Search for the cell housing the specified text and yield its [X, Y] center coordinate. 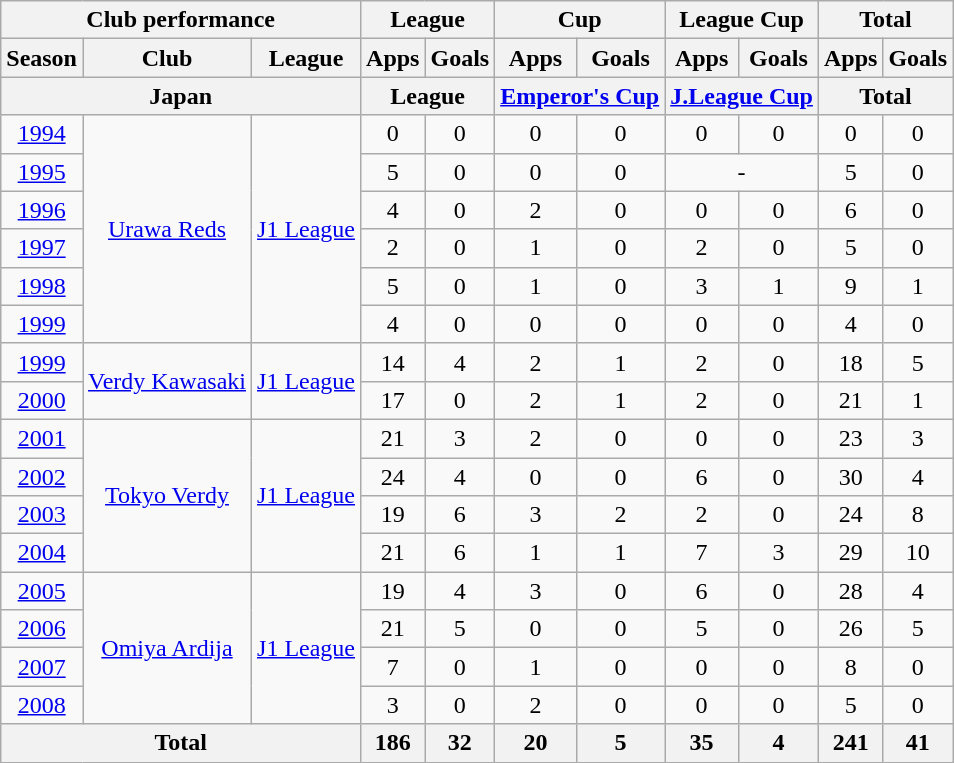
17 [393, 400]
2006 [42, 629]
J.League Cup [742, 96]
Omiya Ardija [166, 648]
2004 [42, 553]
9 [850, 286]
Season [42, 58]
2007 [42, 667]
26 [850, 629]
32 [460, 743]
1998 [42, 286]
1996 [42, 210]
1997 [42, 248]
Cup [580, 20]
Japan [181, 96]
2008 [42, 705]
- [742, 172]
30 [850, 477]
14 [393, 362]
186 [393, 743]
241 [850, 743]
Club [166, 58]
League Cup [742, 20]
Tokyo Verdy [166, 495]
Verdy Kawasaki [166, 381]
29 [850, 553]
35 [702, 743]
2001 [42, 438]
2003 [42, 515]
18 [850, 362]
1995 [42, 172]
23 [850, 438]
2000 [42, 400]
Club performance [181, 20]
2005 [42, 591]
2002 [42, 477]
20 [536, 743]
Urawa Reds [166, 229]
10 [918, 553]
1994 [42, 134]
Emperor's Cup [580, 96]
28 [850, 591]
41 [918, 743]
